Locate the cell with the specified text and output its [X, Y] center coordinate. 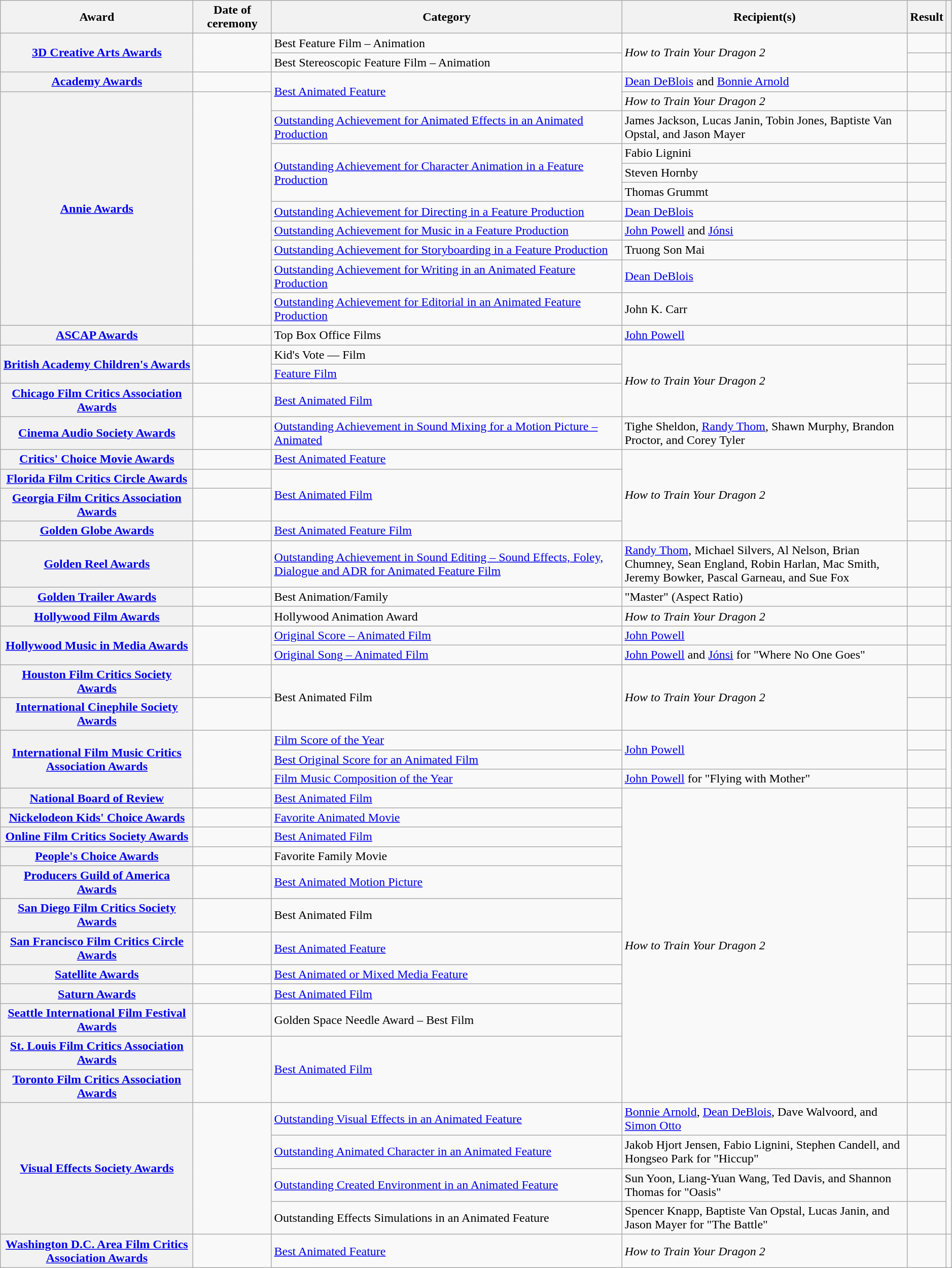
Tighe Sheldon, Randy Thom, Shawn Murphy, Brandon Proctor, and Corey Tyler [765, 433]
Academy Awards [97, 82]
Best Animated Motion Picture [446, 882]
Hollywood Film Awards [97, 616]
People's Choice Awards [97, 856]
John K. Carr [765, 310]
3D Creative Arts Awards [97, 53]
Hollywood Music in Media Awards [97, 645]
San Diego Film Critics Society Awards [97, 915]
Outstanding Animated Character in an Animated Feature [446, 1152]
Best Stereoscopic Feature Film – Animation [446, 62]
Award [97, 17]
Online Film Critics Society Awards [97, 837]
Randy Thom, Michael Silvers, Al Nelson, Brian Chumney, Sean England, Robin Harlan, Mac Smith, Jeremy Bowker, Pascal Garneau, and Sue Fox [765, 564]
Golden Globe Awards [97, 531]
St. Louis Film Critics Association Awards [97, 1052]
Nickelodeon Kids' Choice Awards [97, 817]
Outstanding Achievement for Music in a Feature Production [446, 230]
John Powell and Jónsi for "Where No One Goes" [765, 655]
Golden Reel Awards [97, 564]
Best Original Score for an Animated Film [446, 760]
Bonnie Arnold, Dean DeBlois, Dave Walvoord, and Simon Otto [765, 1119]
Houston Film Critics Society Awards [97, 681]
Visual Effects Society Awards [97, 1169]
Washington D.C. Area Film Critics Association Awards [97, 1251]
Truong Son Mai [765, 250]
Fabio Lignini [765, 153]
Original Song – Animated Film [446, 655]
Thomas Grummt [765, 192]
Favorite Animated Movie [446, 817]
Best Feature Film – Animation [446, 43]
British Academy Children's Awards [97, 364]
Outstanding Achievement for Character Animation in a Feature Production [446, 173]
Film Music Composition of the Year [446, 779]
John Powell for "Flying with Mother" [765, 779]
Best Animated Feature Film [446, 531]
National Board of Review [97, 798]
Feature Film [446, 374]
Seattle International Film Festival Awards [97, 1020]
Cinema Audio Society Awards [97, 433]
International Film Music Critics Association Awards [97, 760]
Outstanding Effects Simulations in an Animated Feature [446, 1218]
Outstanding Achievement for Directing in a Feature Production [446, 211]
Satellite Awards [97, 974]
Toronto Film Critics Association Awards [97, 1086]
ASCAP Awards [97, 335]
John Powell and Jónsi [765, 230]
Dean DeBlois and Bonnie Arnold [765, 82]
Recipient(s) [765, 17]
Category [446, 17]
Saturn Awards [97, 993]
Critics' Choice Movie Awards [97, 459]
Outstanding Achievement for Animated Effects in an Animated Production [446, 127]
Sun Yoon, Liang-Yuan Wang, Ted Davis, and Shannon Thomas for "Oasis" [765, 1185]
Outstanding Achievement in Sound Editing – Sound Effects, Foley, Dialogue and ADR for Animated Feature Film [446, 564]
International Cinephile Society Awards [97, 714]
San Francisco Film Critics Circle Awards [97, 948]
Film Score of the Year [446, 740]
"Master" (Aspect Ratio) [765, 597]
Georgia Film Critics Association Awards [97, 504]
Hollywood Animation Award [446, 616]
Outstanding Created Environment in an Animated Feature [446, 1185]
Best Animated or Mixed Media Feature [446, 974]
Golden Trailer Awards [97, 597]
James Jackson, Lucas Janin, Tobin Jones, Baptiste Van Opstal, and Jason Mayer [765, 127]
Kid's Vote — Film [446, 355]
Producers Guild of America Awards [97, 882]
Favorite Family Movie [446, 856]
Outstanding Achievement for Storyboarding in a Feature Production [446, 250]
Outstanding Achievement for Writing in an Animated Feature Production [446, 276]
Golden Space Needle Award – Best Film [446, 1020]
Top Box Office Films [446, 335]
Jakob Hjort Jensen, Fabio Lignini, Stephen Candell, and Hongseo Park for "Hiccup" [765, 1152]
Steven Hornby [765, 173]
Outstanding Achievement for Editorial in an Animated Feature Production [446, 310]
Outstanding Achievement in Sound Mixing for a Motion Picture – Animated [446, 433]
Outstanding Visual Effects in an Animated Feature [446, 1119]
Original Score – Animated Film [446, 635]
Best Animation/Family [446, 597]
Date of ceremony [232, 17]
Result [927, 17]
Chicago Film Critics Association Awards [97, 400]
Annie Awards [97, 209]
Florida Film Critics Circle Awards [97, 478]
Spencer Knapp, Baptiste Van Opstal, Lucas Janin, and Jason Mayer for "The Battle" [765, 1218]
